Pinpoint the cell where the given text exists, returning its (x, y) midpoint coordinate. 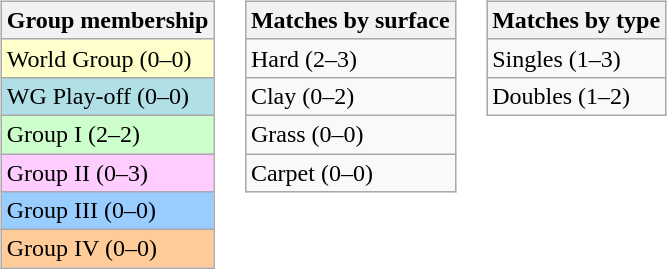
Singles (1–3) (576, 58)
World Group (0–0) (108, 58)
Clay (0–2) (350, 96)
Doubles (1–2) (576, 96)
Group I (2–2) (108, 134)
Matches by surface (350, 20)
Group III (0–0) (108, 211)
Hard (2–3) (350, 58)
Group II (0–3) (108, 173)
WG Play-off (0–0) (108, 96)
Grass (0–0) (350, 134)
Group membership (108, 20)
Group IV (0–0) (108, 249)
Matches by type (576, 20)
Carpet (0–0) (350, 173)
